Capture the cell that displays the provided text and extract its (x, y) central coordinate. 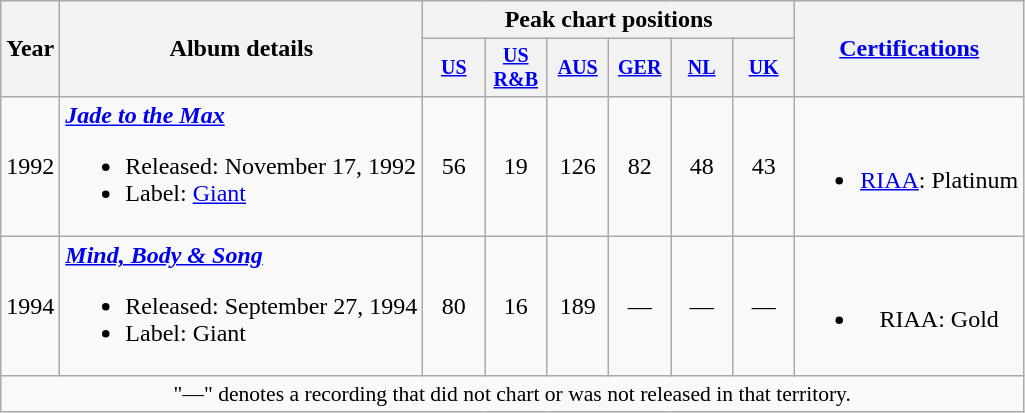
US R&B (516, 68)
48 (702, 166)
AUS (578, 68)
RIAA: Platinum (910, 166)
189 (578, 306)
1992 (30, 166)
82 (640, 166)
Album details (242, 49)
56 (454, 166)
"—" denotes a recording that did not chart or was not released in that territory. (512, 394)
126 (578, 166)
1994 (30, 306)
GER (640, 68)
RIAA: Gold (910, 306)
80 (454, 306)
Year (30, 49)
NL (702, 68)
Certifications (910, 49)
43 (764, 166)
Jade to the MaxReleased: November 17, 1992Label: Giant (242, 166)
UK (764, 68)
16 (516, 306)
19 (516, 166)
Mind, Body & SongReleased: September 27, 1994Label: Giant (242, 306)
US (454, 68)
Peak chart positions (609, 20)
